From the cell containing the given text, extract its center point as (x, y) coordinate. 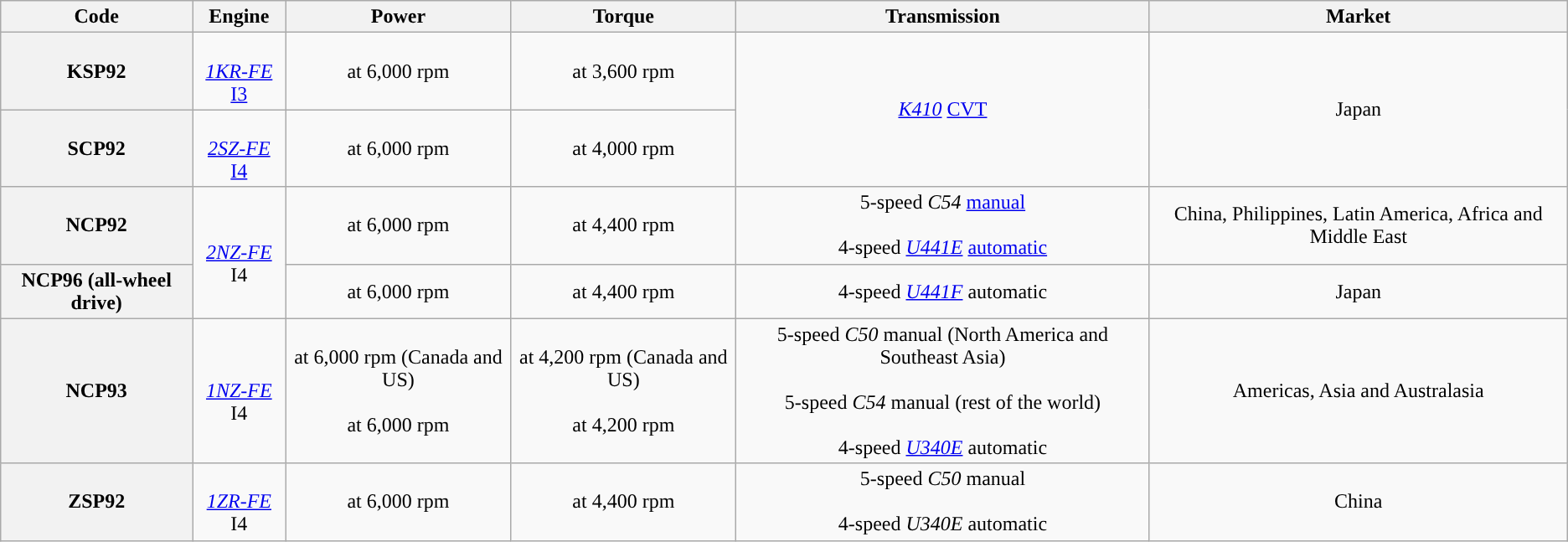
Engine (240, 17)
KSP92 (97, 71)
at 3,600 rpm (623, 71)
China (1359, 502)
2NZ-FE I4 (240, 253)
Code (97, 17)
4-speed U441F automatic (943, 292)
NCP92 (97, 225)
5-speed C54 manual4-speed U441E automatic (943, 225)
1KR-FE I3 (240, 71)
5-speed C50 manual4-speed U340E automatic (943, 502)
NCP96 (all-wheel drive) (97, 292)
K410 CVT (943, 110)
at 4,200 rpm (Canada and US) at 4,200 rpm (623, 390)
Power (399, 17)
China, Philippines, Latin America, Africa and Middle East (1359, 225)
Transmission (943, 17)
1NZ-FE I4 (240, 390)
Torque (623, 17)
at 4,000 rpm (623, 148)
Americas, Asia and Australasia (1359, 390)
2SZ-FE I4 (240, 148)
ZSP92 (97, 502)
Market (1359, 17)
5-speed C50 manual (North America and Southeast Asia)5-speed C54 manual (rest of the world)4-speed U340E automatic (943, 390)
at 6,000 rpm (Canada and US) at 6,000 rpm (399, 390)
SCP92 (97, 148)
1ZR-FE I4 (240, 502)
NCP93 (97, 390)
